From the cell containing the given text, extract its center point as [X, Y] coordinate. 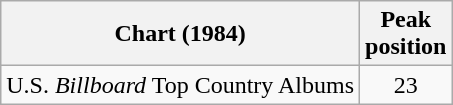
U.S. Billboard Top Country Albums [180, 85]
23 [406, 85]
Peakposition [406, 34]
Chart (1984) [180, 34]
